Identify which cell holds the provided text, then report its [X, Y] central coordinate. 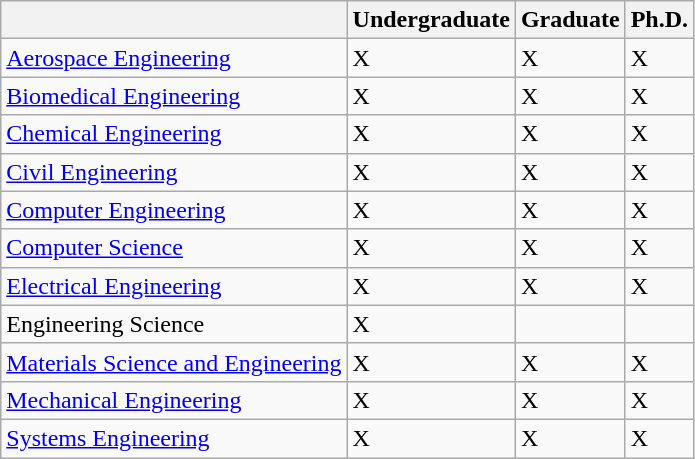
Mechanical Engineering [174, 400]
Computer Engineering [174, 210]
Graduate [570, 20]
Biomedical Engineering [174, 96]
Materials Science and Engineering [174, 362]
Computer Science [174, 248]
Undergraduate [431, 20]
Chemical Engineering [174, 134]
Electrical Engineering [174, 286]
Engineering Science [174, 324]
Ph.D. [659, 20]
Civil Engineering [174, 172]
Systems Engineering [174, 438]
Aerospace Engineering [174, 58]
